Return (X, Y) of the center of cell containing provided text 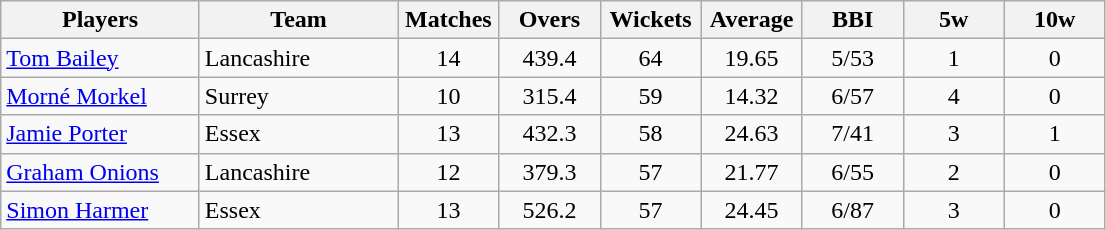
Jamie Porter (100, 134)
6/55 (852, 172)
14 (448, 58)
64 (650, 58)
Simon Harmer (100, 210)
6/87 (852, 210)
379.3 (550, 172)
439.4 (550, 58)
Players (100, 20)
Graham Onions (100, 172)
Wickets (650, 20)
Average (752, 20)
58 (650, 134)
Matches (448, 20)
Tom Bailey (100, 58)
315.4 (550, 96)
Morné Morkel (100, 96)
5w (954, 20)
432.3 (550, 134)
5/53 (852, 58)
526.2 (550, 210)
21.77 (752, 172)
4 (954, 96)
Surrey (298, 96)
59 (650, 96)
19.65 (752, 58)
Team (298, 20)
10 (448, 96)
10w (1054, 20)
12 (448, 172)
7/41 (852, 134)
6/57 (852, 96)
14.32 (752, 96)
Overs (550, 20)
BBI (852, 20)
2 (954, 172)
24.45 (752, 210)
24.63 (752, 134)
